For the text-containing cell, return its midpoint in (X, Y) coordinate format. 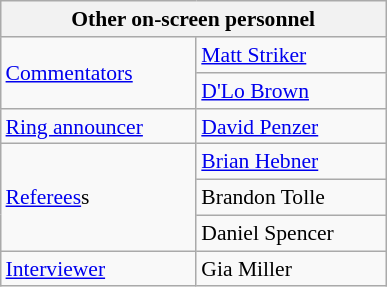
Refereess (99, 198)
Matt Striker (290, 55)
Interviewer (99, 269)
D'Lo Brown (290, 91)
Brian Hebner (290, 162)
Other on-screen personnel (194, 19)
Daniel Spencer (290, 233)
Gia Miller (290, 269)
Ring announcer (99, 126)
Brandon Tolle (290, 197)
David Penzer (290, 126)
Commentators (99, 72)
